Output the (x, y) coordinate of the center of the cell containing the given text.  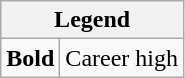
Legend (92, 20)
Bold (30, 58)
Career high (122, 58)
